Pinpoint the cell where the given text exists, returning its (x, y) midpoint coordinate. 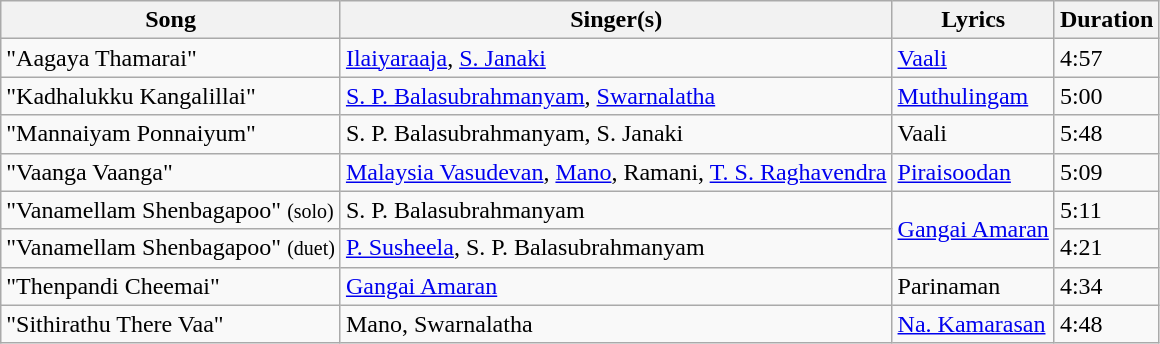
"Sithirathu There Vaa" (171, 324)
"Aagaya Thamarai" (171, 58)
Malaysia Vasudevan, Mano, Ramani, T. S. Raghavendra (616, 172)
5:11 (1106, 210)
Ilaiyaraaja, S. Janaki (616, 58)
"Kadhalukku Kangalillai" (171, 96)
Piraisoodan (973, 172)
5:00 (1106, 96)
"Thenpandi Cheemai" (171, 286)
4:57 (1106, 58)
S. P. Balasubrahmanyam, Swarnalatha (616, 96)
P. Susheela, S. P. Balasubrahmanyam (616, 248)
Parinaman (973, 286)
5:09 (1106, 172)
S. P. Balasubrahmanyam, S. Janaki (616, 134)
"Vaanga Vaanga" (171, 172)
Na. Kamarasan (973, 324)
4:48 (1106, 324)
S. P. Balasubrahmanyam (616, 210)
Singer(s) (616, 20)
Muthulingam (973, 96)
Song (171, 20)
Mano, Swarnalatha (616, 324)
"Vanamellam Shenbagapoo" (duet) (171, 248)
"Vanamellam Shenbagapoo" (solo) (171, 210)
5:48 (1106, 134)
"Mannaiyam Ponnaiyum" (171, 134)
4:21 (1106, 248)
Lyrics (973, 20)
Duration (1106, 20)
4:34 (1106, 286)
